Return [X, Y] of the center of cell containing provided text 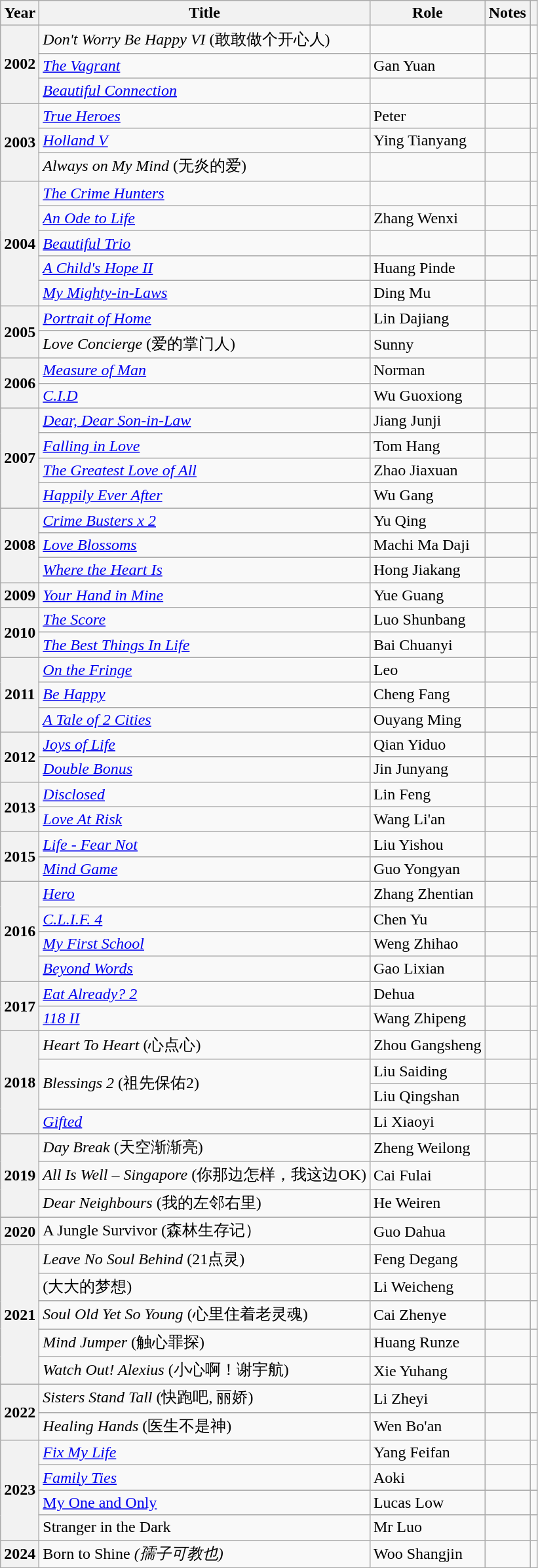
An Ode to Life [204, 218]
Mr Luo [427, 1527]
Be Happy [204, 695]
True Heroes [204, 116]
Year [20, 13]
Healing Hands (医生不是神) [204, 1426]
Cai Zhenye [427, 1315]
Title [204, 13]
2004 [20, 243]
Chen Yu [427, 919]
Yang Feifan [427, 1453]
Family Ties [204, 1478]
2010 [20, 632]
Cai Fulai [427, 1176]
Disclosed [204, 794]
Liu Yishou [427, 844]
Stranger in the Dark [204, 1527]
Li Xiaoyi [427, 1121]
2017 [20, 1006]
Notes [507, 13]
2024 [20, 1554]
Beyond Words [204, 969]
Zhou Gangsheng [427, 1045]
Double Bonus [204, 769]
Wang Zhipeng [427, 1019]
Always on My Mind (无炎的爱) [204, 168]
Role [427, 13]
Jin Junyang [427, 769]
Norman [427, 371]
Crime Busters x 2 [204, 520]
A Tale of 2 Cities [204, 720]
Where the Heart Is [204, 570]
2003 [20, 143]
Feng Degang [427, 1260]
Guo Dahua [427, 1231]
(大大的梦想) [204, 1287]
Falling in Love [204, 445]
Zhang Zhentian [427, 894]
Mind Game [204, 869]
Wang Li'an [427, 819]
Wen Bo'an [427, 1426]
All Is Well – Singapore (你那边怎样，我这边OK) [204, 1176]
Bai Chuanyi [427, 645]
Blessings 2 (祖先保佑2) [204, 1084]
Fix My Life [204, 1453]
Dear, Dear Son-in-Law [204, 420]
The Score [204, 620]
Gan Yuan [427, 65]
Peter [427, 116]
2008 [20, 545]
Hong Jiakang [427, 570]
Measure of Man [204, 371]
2016 [20, 931]
Tom Hang [427, 445]
Cheng Fang [427, 695]
Don't Worry Be Happy VI (敢敢做个开心人) [204, 39]
Li Zheyi [427, 1398]
A Child's Hope II [204, 268]
Ding Mu [427, 293]
The Crime Hunters [204, 193]
Zhang Wenxi [427, 218]
Jiang Junji [427, 420]
My One and Only [204, 1503]
Qian Yiduo [427, 744]
A Jungle Survivor (森林生存记） [204, 1231]
Mind Jumper (触心罪探) [204, 1343]
The Best Things In Life [204, 645]
Yue Guang [427, 595]
The Vagrant [204, 65]
2011 [20, 695]
Huang Runze [427, 1343]
2002 [20, 64]
Li Weicheng [427, 1287]
Huang Pinde [427, 268]
Love Blossoms [204, 545]
2020 [20, 1231]
Day Break (天空渐渐亮) [204, 1148]
2023 [20, 1490]
C.I.D [204, 395]
He Weiren [427, 1203]
Leo [427, 670]
2019 [20, 1176]
Wu Gang [427, 495]
Guo Yongyan [427, 869]
Lin Feng [427, 794]
Soul Old Yet So Young (心里住着老灵魂) [204, 1315]
Watch Out! Alexius (小心啊！谢宇航) [204, 1371]
2009 [20, 595]
Zheng Weilong [427, 1148]
Wu Guoxiong [427, 395]
118 II [204, 1019]
2007 [20, 458]
The Greatest Love of All [204, 470]
Ouyang Ming [427, 720]
2006 [20, 383]
2021 [20, 1315]
Machi Ma Daji [427, 545]
Eat Already? 2 [204, 994]
My Mighty-in-Laws [204, 293]
Joys of Life [204, 744]
On the Fringe [204, 670]
Born to Shine (孺子可教也) [204, 1554]
Beautiful Connection [204, 90]
Sunny [427, 344]
Ying Tianyang [427, 141]
Weng Zhihao [427, 944]
Sisters Stand Tall (快跑吧, 丽娇) [204, 1398]
Portrait of Home [204, 318]
Love At Risk [204, 819]
Xie Yuhang [427, 1371]
Zhao Jiaxuan [427, 470]
Liu Saiding [427, 1071]
Gao Lixian [427, 969]
Dehua [427, 994]
Yu Qing [427, 520]
Lin Dajiang [427, 318]
Hero [204, 894]
Love Concierge (爱的掌门人) [204, 344]
Aoki [427, 1478]
Holland V [204, 141]
Beautiful Trio [204, 243]
2022 [20, 1413]
C.L.I.F. 4 [204, 919]
2018 [20, 1083]
Your Hand in Mine [204, 595]
Luo Shunbang [427, 620]
Happily Ever After [204, 495]
2005 [20, 331]
Life - Fear Not [204, 844]
2012 [20, 757]
Woo Shangjin [427, 1554]
2015 [20, 856]
Lucas Low [427, 1503]
My First School [204, 944]
Heart To Heart (心点心) [204, 1045]
Dear Neighbours (我的左邻右里) [204, 1203]
Liu Qingshan [427, 1096]
2013 [20, 807]
Gifted [204, 1121]
Leave No Soul Behind (21点灵) [204, 1260]
